Provide the [X, Y] coordinate of the cell's center where the given text is located.  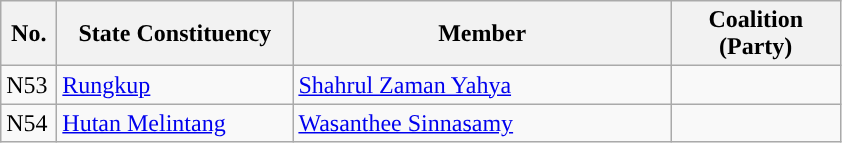
No. [29, 34]
State Constituency [175, 34]
Member [482, 34]
Rungkup [175, 85]
Hutan Melintang [175, 123]
Shahrul Zaman Yahya [482, 85]
Coalition (Party) [756, 34]
N53 [29, 85]
Wasanthee Sinnasamy [482, 123]
N54 [29, 123]
